Capture the cell that displays the provided text and extract its (X, Y) central coordinate. 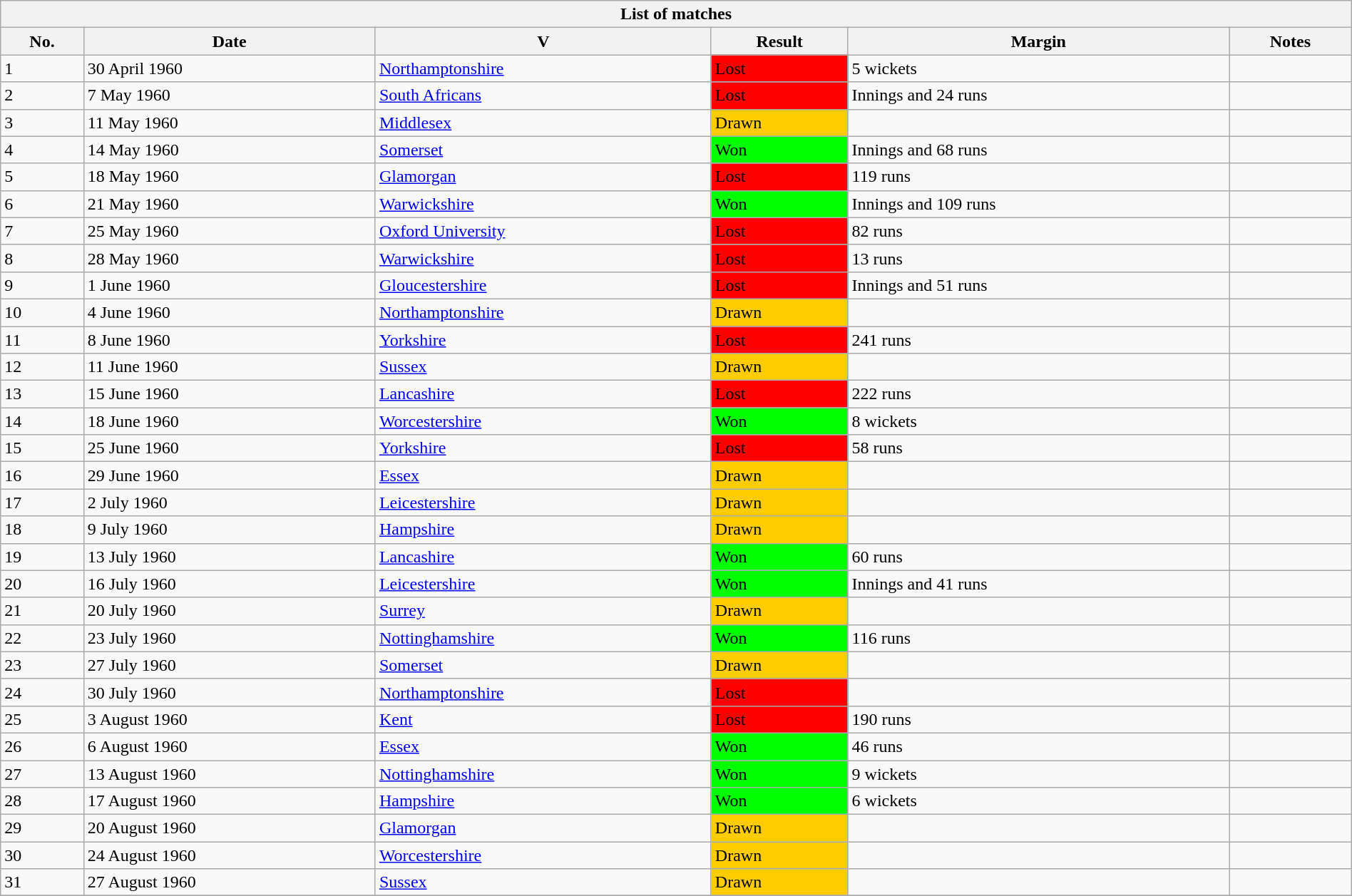
Middlesex (543, 123)
8 (42, 258)
10 (42, 312)
24 August 1960 (230, 855)
2 July 1960 (230, 503)
No. (42, 41)
Date (230, 41)
Surrey (543, 611)
30 April 1960 (230, 68)
21 May 1960 (230, 204)
1 (42, 68)
6 wickets (1038, 801)
58 runs (1038, 448)
15 (42, 448)
Kent (543, 719)
Innings and 109 runs (1038, 204)
Result (779, 41)
15 June 1960 (230, 394)
1 June 1960 (230, 285)
222 runs (1038, 394)
20 July 1960 (230, 611)
13 July 1960 (230, 557)
16 (42, 475)
27 July 1960 (230, 665)
14 May 1960 (230, 150)
20 August 1960 (230, 828)
9 July 1960 (230, 530)
23 (42, 665)
South Africans (543, 96)
17 (42, 503)
18 May 1960 (230, 177)
7 (42, 231)
29 (42, 828)
Oxford University (543, 231)
Notes (1291, 41)
3 (42, 123)
Innings and 41 runs (1038, 584)
14 (42, 421)
13 (42, 394)
190 runs (1038, 719)
24 (42, 692)
6 (42, 204)
5 wickets (1038, 68)
22 (42, 638)
28 May 1960 (230, 258)
119 runs (1038, 177)
25 June 1960 (230, 448)
12 (42, 367)
11 June 1960 (230, 367)
2 (42, 96)
82 runs (1038, 231)
31 (42, 882)
21 (42, 611)
241 runs (1038, 340)
25 May 1960 (230, 231)
25 (42, 719)
9 (42, 285)
27 (42, 773)
29 June 1960 (230, 475)
3 August 1960 (230, 719)
19 (42, 557)
11 (42, 340)
28 (42, 801)
8 wickets (1038, 421)
Innings and 51 runs (1038, 285)
V (543, 41)
17 August 1960 (230, 801)
116 runs (1038, 638)
List of matches (676, 14)
6 August 1960 (230, 746)
27 August 1960 (230, 882)
30 (42, 855)
20 (42, 584)
Innings and 24 runs (1038, 96)
8 June 1960 (230, 340)
11 May 1960 (230, 123)
Innings and 68 runs (1038, 150)
Gloucestershire (543, 285)
60 runs (1038, 557)
30 July 1960 (230, 692)
Margin (1038, 41)
46 runs (1038, 746)
13 August 1960 (230, 773)
23 July 1960 (230, 638)
4 (42, 150)
26 (42, 746)
18 June 1960 (230, 421)
5 (42, 177)
18 (42, 530)
4 June 1960 (230, 312)
9 wickets (1038, 773)
13 runs (1038, 258)
7 May 1960 (230, 96)
16 July 1960 (230, 584)
